Determine the (X, Y) coordinate at the center of the cell enclosing the given text.  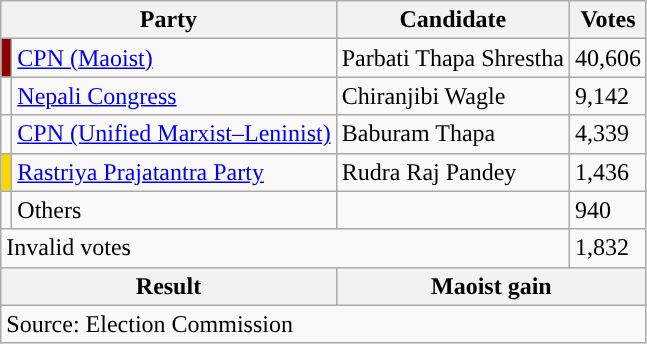
Chiranjibi Wagle (452, 96)
Invalid votes (286, 248)
Baburam Thapa (452, 134)
Others (174, 210)
40,606 (608, 58)
9,142 (608, 96)
Rudra Raj Pandey (452, 172)
CPN (Maoist) (174, 58)
CPN (Unified Marxist–Leninist) (174, 134)
Votes (608, 20)
940 (608, 210)
4,339 (608, 134)
1,436 (608, 172)
Party (168, 20)
1,832 (608, 248)
Source: Election Commission (324, 324)
Result (168, 286)
Candidate (452, 20)
Rastriya Prajatantra Party (174, 172)
Parbati Thapa Shrestha (452, 58)
Maoist gain (491, 286)
Nepali Congress (174, 96)
